Locate the cell with the specified text and output its (x, y) center coordinate. 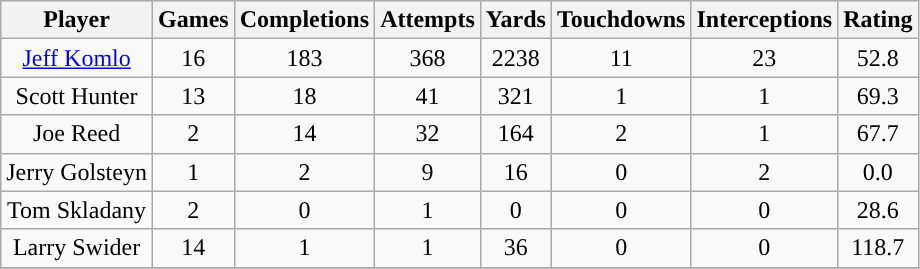
Completions (304, 20)
321 (516, 96)
13 (193, 96)
Player (77, 20)
Scott Hunter (77, 96)
32 (428, 134)
Interceptions (764, 20)
41 (428, 96)
67.7 (878, 134)
Rating (878, 20)
Tom Skladany (77, 210)
164 (516, 134)
Joe Reed (77, 134)
69.3 (878, 96)
Jeff Komlo (77, 58)
2238 (516, 58)
23 (764, 58)
368 (428, 58)
Touchdowns (621, 20)
Jerry Golsteyn (77, 172)
Yards (516, 20)
183 (304, 58)
0.0 (878, 172)
9 (428, 172)
28.6 (878, 210)
118.7 (878, 248)
Attempts (428, 20)
11 (621, 58)
Larry Swider (77, 248)
Games (193, 20)
36 (516, 248)
18 (304, 96)
52.8 (878, 58)
